Return the (x, y) coordinate for the center point of the cell that contains the specified text.  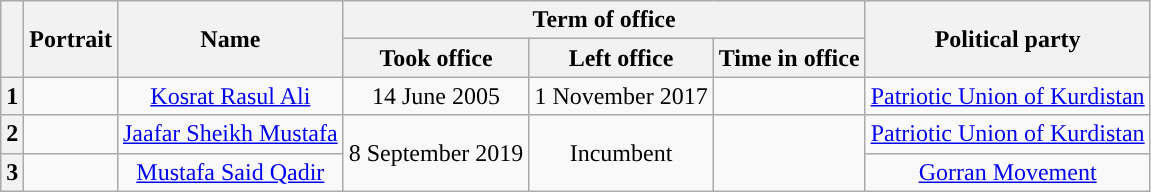
Incumbent (621, 153)
Gorran Movement (1008, 172)
Kosrat Rasul Ali (230, 96)
Portrait (71, 39)
Term of office (604, 20)
Political party (1008, 39)
Mustafa Said Qadir (230, 172)
Name (230, 39)
8 September 2019 (436, 153)
Time in office (789, 58)
3 (12, 172)
1 (12, 96)
1 November 2017 (621, 96)
2 (12, 134)
14 June 2005 (436, 96)
Took office (436, 58)
Left office (621, 58)
Jaafar Sheikh Mustafa (230, 134)
